Output the [X, Y] coordinate of the center of the cell containing the given text.  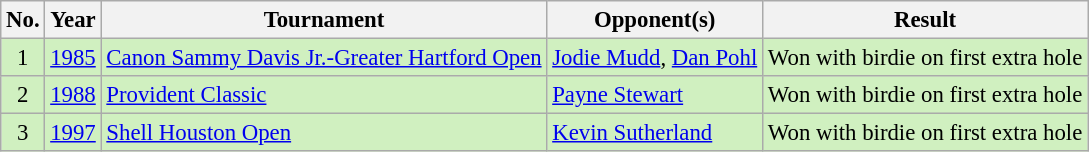
Shell Houston Open [324, 133]
3 [23, 133]
Opponent(s) [655, 20]
1988 [73, 95]
Provident Classic [324, 95]
Payne Stewart [655, 95]
Canon Sammy Davis Jr.-Greater Hartford Open [324, 58]
1985 [73, 58]
Kevin Sutherland [655, 133]
1 [23, 58]
No. [23, 20]
Tournament [324, 20]
Year [73, 20]
1997 [73, 133]
Jodie Mudd, Dan Pohl [655, 58]
2 [23, 95]
Result [926, 20]
